Pinpoint the cell where the given text exists, returning its (x, y) midpoint coordinate. 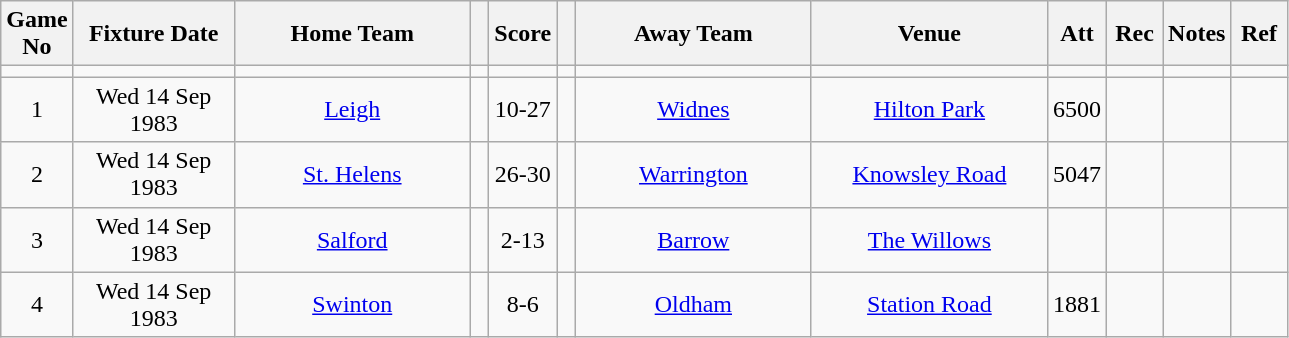
4 (37, 304)
Oldham (693, 304)
Ref (1259, 34)
3 (37, 240)
6500 (1076, 110)
Rec (1135, 34)
Knowsley Road (929, 174)
1 (37, 110)
Venue (929, 34)
26-30 (523, 174)
Fixture Date (154, 34)
Leigh (352, 110)
Game No (37, 34)
5047 (1076, 174)
Home Team (352, 34)
Barrow (693, 240)
10-27 (523, 110)
Warrington (693, 174)
8-6 (523, 304)
2-13 (523, 240)
Swinton (352, 304)
Widnes (693, 110)
Station Road (929, 304)
St. Helens (352, 174)
Score (523, 34)
Att (1076, 34)
The Willows (929, 240)
Salford (352, 240)
2 (37, 174)
Hilton Park (929, 110)
Notes (1197, 34)
1881 (1076, 304)
Away Team (693, 34)
